Determine the [x, y] coordinate at the center of the cell enclosing the given text.  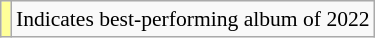
Indicates best-performing album of 2022 [193, 19]
